Find where the given text appears and provide that cell's center as [X, Y] coordinate. 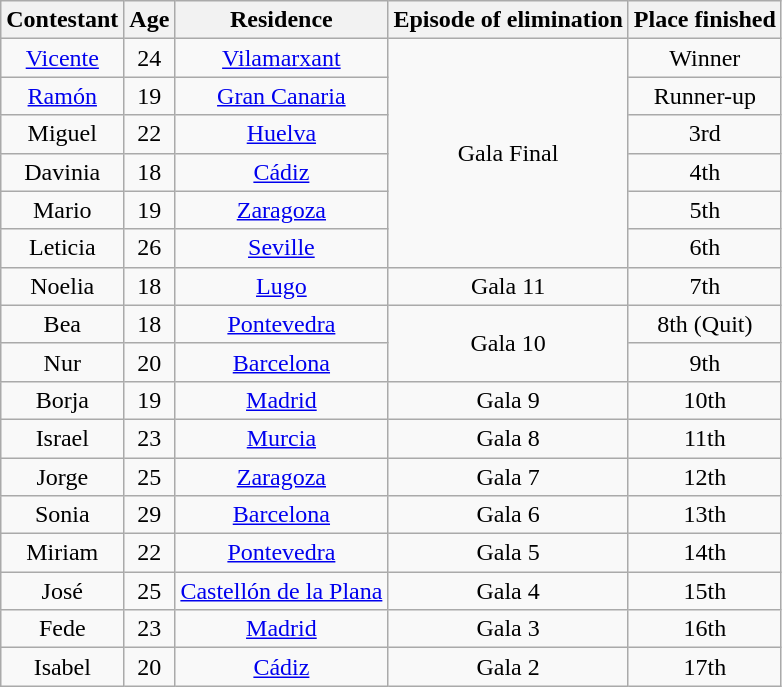
26 [150, 248]
Contestant [62, 20]
11th [704, 438]
Vilamarxant [282, 58]
Leticia [62, 248]
Gala 8 [508, 438]
Gran Canaria [282, 96]
24 [150, 58]
Gala Final [508, 153]
Gala 9 [508, 400]
16th [704, 629]
Gala 10 [508, 343]
Mario [62, 210]
Winner [704, 58]
Gala 4 [508, 591]
Borja [62, 400]
17th [704, 667]
6th [704, 248]
14th [704, 553]
Nur [62, 362]
Age [150, 20]
15th [704, 591]
Gala 11 [508, 286]
Vicente [62, 58]
Murcia [282, 438]
13th [704, 515]
7th [704, 286]
4th [704, 172]
12th [704, 477]
Israel [62, 438]
3rd [704, 134]
9th [704, 362]
Noelia [62, 286]
Gala 7 [508, 477]
Huelva [282, 134]
8th (Quit) [704, 324]
Residence [282, 20]
Lugo [282, 286]
29 [150, 515]
Episode of elimination [508, 20]
Bea [62, 324]
Gala 6 [508, 515]
Castellón de la Plana [282, 591]
Ramón [62, 96]
Fede [62, 629]
Seville [282, 248]
10th [704, 400]
Davinia [62, 172]
Sonia [62, 515]
Isabel [62, 667]
Miguel [62, 134]
Jorge [62, 477]
Miriam [62, 553]
Place finished [704, 20]
Runner-up [704, 96]
José [62, 591]
Gala 5 [508, 553]
Gala 2 [508, 667]
Gala 3 [508, 629]
5th [704, 210]
